Pinpoint the cell where the given text exists, returning its [x, y] midpoint coordinate. 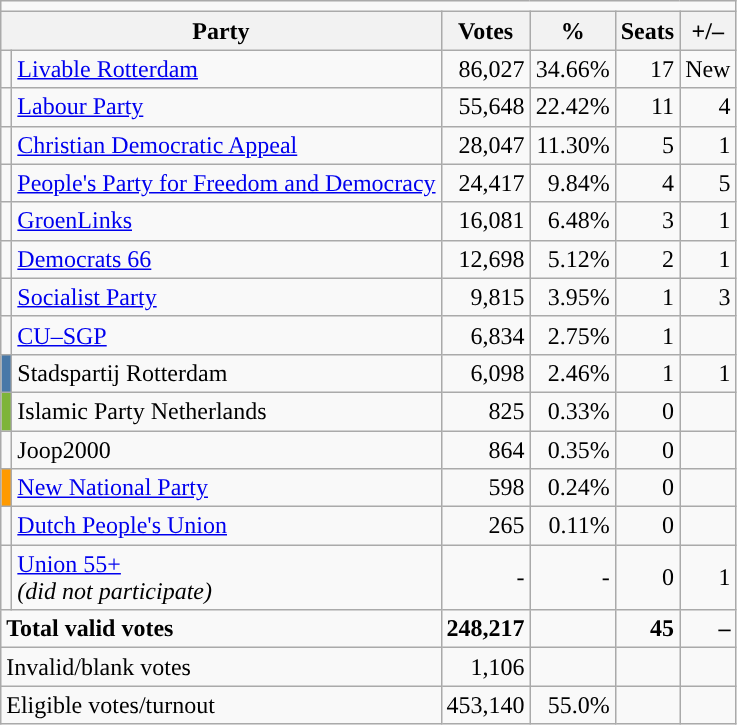
864 [486, 449]
2.75% [572, 335]
3.95% [572, 297]
Labour Party [226, 107]
11 [647, 107]
34.66% [572, 69]
Invalid/blank votes [221, 667]
Socialist Party [226, 297]
People's Party for Freedom and Democracy [226, 183]
825 [486, 411]
16,081 [486, 221]
2 [647, 259]
0.35% [572, 449]
265 [486, 526]
Livable Rotterdam [226, 69]
% [572, 31]
28,047 [486, 145]
11.30% [572, 145]
55.0% [572, 705]
86,027 [486, 69]
New National Party [226, 488]
5.12% [572, 259]
Union 55+(did not participate) [226, 578]
GroenLinks [226, 221]
453,140 [486, 705]
Democrats 66 [226, 259]
Joop2000 [226, 449]
24,417 [486, 183]
Party [221, 31]
6,834 [486, 335]
Dutch People's Union [226, 526]
45 [647, 629]
9,815 [486, 297]
Seats [647, 31]
CU–SGP [226, 335]
Christian Democratic Appeal [226, 145]
+/– [708, 31]
Total valid votes [221, 629]
Islamic Party Netherlands [226, 411]
248,217 [486, 629]
Eligible votes/turnout [221, 705]
– [708, 629]
598 [486, 488]
12,698 [486, 259]
2.46% [572, 373]
9.84% [572, 183]
Votes [486, 31]
0.11% [572, 526]
55,648 [486, 107]
6,098 [486, 373]
1,106 [486, 667]
22.42% [572, 107]
New [708, 69]
0.33% [572, 411]
0.24% [572, 488]
17 [647, 69]
6.48% [572, 221]
Stadspartij Rotterdam [226, 373]
